Output the [x, y] coordinate of the center of the cell containing the given text.  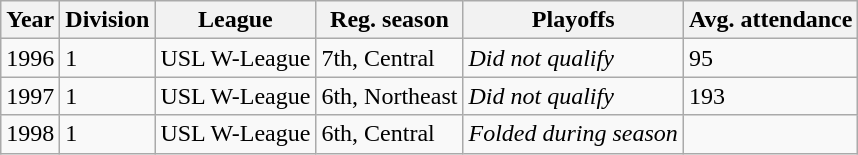
Division [108, 20]
7th, Central [390, 58]
Reg. season [390, 20]
6th, Northeast [390, 96]
6th, Central [390, 134]
Playoffs [573, 20]
193 [770, 96]
1998 [30, 134]
Folded during season [573, 134]
League [236, 20]
Avg. attendance [770, 20]
95 [770, 58]
Year [30, 20]
1996 [30, 58]
1997 [30, 96]
